Find where the given text appears and provide that cell's center as [x, y] coordinate. 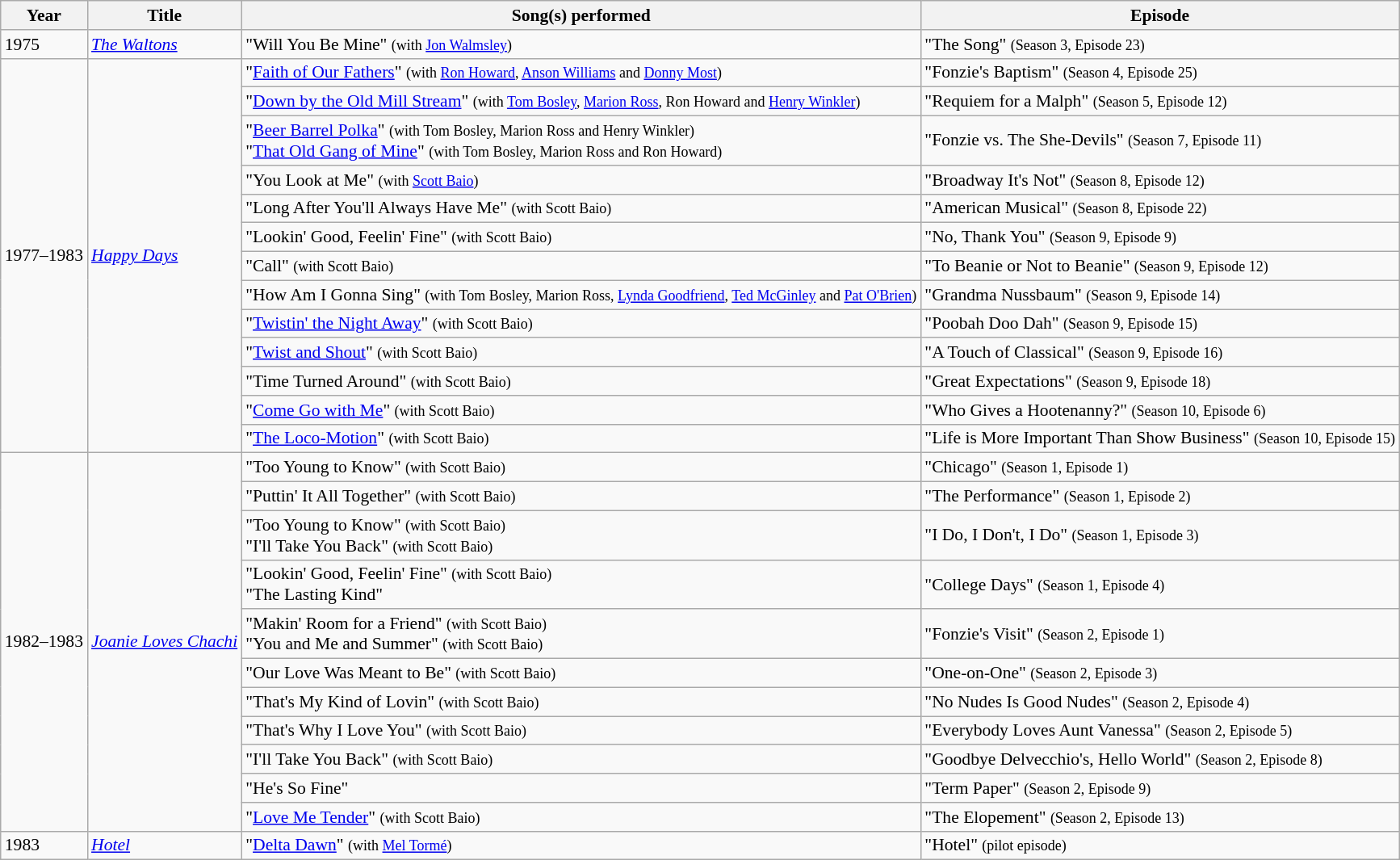
"Lookin' Good, Feelin' Fine" (with Scott Baio)"The Lasting Kind" [581, 585]
"Term Paper" (Season 2, Episode 9) [1159, 788]
"He's So Fine" [581, 788]
"The Song" (Season 3, Episode 23) [1159, 44]
Title [165, 15]
"Too Young to Know" (with Scott Baio)"I'll Take You Back" (with Scott Baio) [581, 535]
"How Am I Gonna Sing" (with Tom Bosley, Marion Ross, Lynda Goodfriend, Ted McGinley and Pat O'Brien) [581, 295]
"Time Turned Around" (with Scott Baio) [581, 381]
"Beer Barrel Polka" (with Tom Bosley, Marion Ross and Henry Winkler)"That Old Gang of Mine" (with Tom Bosley, Marion Ross and Ron Howard) [581, 141]
"The Performance" (Season 1, Episode 2) [1159, 497]
Song(s) performed [581, 15]
"Chicago" (Season 1, Episode 1) [1159, 468]
"Everybody Loves Aunt Vanessa" (Season 2, Episode 5) [1159, 731]
"No Nudes Is Good Nudes" (Season 2, Episode 4) [1159, 702]
"Goodbye Delvecchio's, Hello World" (Season 2, Episode 8) [1159, 760]
"Poobah Doo Dah" (Season 9, Episode 15) [1159, 324]
"I'll Take You Back" (with Scott Baio) [581, 760]
"The Loco-Motion" (with Scott Baio) [581, 438]
"Call" (with Scott Baio) [581, 266]
"Who Gives a Hootenanny?" (Season 10, Episode 6) [1159, 410]
"Love Me Tender" (with Scott Baio) [581, 817]
"Hotel" (pilot episode) [1159, 845]
"Fonzie's Baptism" (Season 4, Episode 25) [1159, 73]
1982–1983 [44, 642]
"Delta Dawn" (with Mel Tormé) [581, 845]
"Will You Be Mine" (with Jon Walmsley) [581, 44]
"The Elopement" (Season 2, Episode 13) [1159, 817]
The Waltons [165, 44]
Episode [1159, 15]
"Long After You'll Always Have Me" (with Scott Baio) [581, 208]
"American Musical" (Season 8, Episode 22) [1159, 208]
"Twistin' the Night Away" (with Scott Baio) [581, 324]
"Broadway It's Not" (Season 8, Episode 12) [1159, 180]
"One-on-One" (Season 2, Episode 3) [1159, 673]
"Our Love Was Meant to Be" (with Scott Baio) [581, 673]
"Faith of Our Fathers" (with Ron Howard, Anson Williams and Donny Most) [581, 73]
Happy Days [165, 255]
"Fonzie vs. The She-Devils" (Season 7, Episode 11) [1159, 141]
"That's Why I Love You" (with Scott Baio) [581, 731]
"Down by the Old Mill Stream" (with Tom Bosley, Marion Ross, Ron Howard and Henry Winkler) [581, 102]
"Twist and Shout" (with Scott Baio) [581, 353]
"To Beanie or Not to Beanie" (Season 9, Episode 12) [1159, 266]
1977–1983 [44, 255]
"No, Thank You" (Season 9, Episode 9) [1159, 237]
"Grandma Nussbaum" (Season 9, Episode 14) [1159, 295]
Year [44, 15]
"Great Expectations" (Season 9, Episode 18) [1159, 381]
1983 [44, 845]
"Makin' Room for a Friend" (with Scott Baio)"You and Me and Summer" (with Scott Baio) [581, 635]
"Lookin' Good, Feelin' Fine" (with Scott Baio) [581, 237]
"Fonzie's Visit" (Season 2, Episode 1) [1159, 635]
Hotel [165, 845]
"College Days" (Season 1, Episode 4) [1159, 585]
"I Do, I Don't, I Do" (Season 1, Episode 3) [1159, 535]
"Puttin' It All Together" (with Scott Baio) [581, 497]
"That's My Kind of Lovin" (with Scott Baio) [581, 702]
"A Touch of Classical" (Season 9, Episode 16) [1159, 353]
"Too Young to Know" (with Scott Baio) [581, 468]
Joanie Loves Chachi [165, 642]
"Requiem for a Malph" (Season 5, Episode 12) [1159, 102]
"Life is More Important Than Show Business" (Season 10, Episode 15) [1159, 438]
"Come Go with Me" (with Scott Baio) [581, 410]
"You Look at Me" (with Scott Baio) [581, 180]
1975 [44, 44]
